Find where the given text appears and provide that cell's center as [x, y] coordinate. 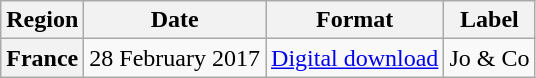
France [42, 58]
28 February 2017 [175, 58]
Digital download [355, 58]
Region [42, 20]
Label [490, 20]
Jo & Co [490, 58]
Date [175, 20]
Format [355, 20]
